Scan for the cell matching the given text and deliver its [x, y] coordinate at center. 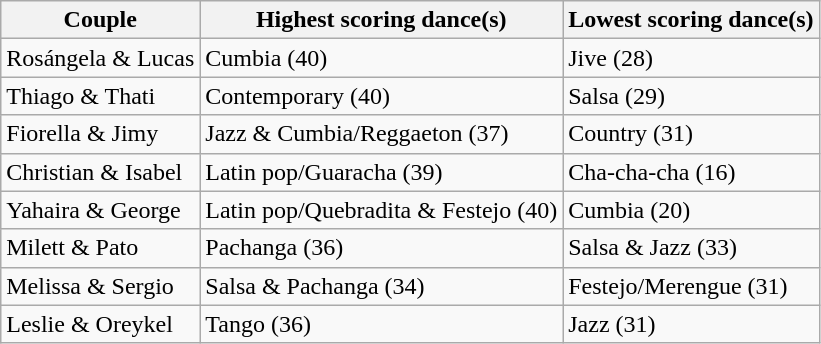
Jive (28) [691, 58]
Contemporary (40) [382, 96]
Cumbia (40) [382, 58]
Salsa & Jazz (33) [691, 248]
Couple [100, 20]
Leslie & Oreykel [100, 324]
Yahaira & George [100, 210]
Cha-cha-cha (16) [691, 172]
Milett & Pato [100, 248]
Pachanga (36) [382, 248]
Festejo/Merengue (31) [691, 286]
Latin pop/Guaracha (39) [382, 172]
Thiago & Thati [100, 96]
Country (31) [691, 134]
Salsa (29) [691, 96]
Jazz & Cumbia/Reggaeton (37) [382, 134]
Highest scoring dance(s) [382, 20]
Latin pop/Quebradita & Festejo (40) [382, 210]
Christian & Isabel [100, 172]
Salsa & Pachanga (34) [382, 286]
Cumbia (20) [691, 210]
Fiorella & Jimy [100, 134]
Melissa & Sergio [100, 286]
Lowest scoring dance(s) [691, 20]
Jazz (31) [691, 324]
Tango (36) [382, 324]
Rosángela & Lucas [100, 58]
